Determine the [X, Y] coordinate at the center of the cell enclosing the given text.  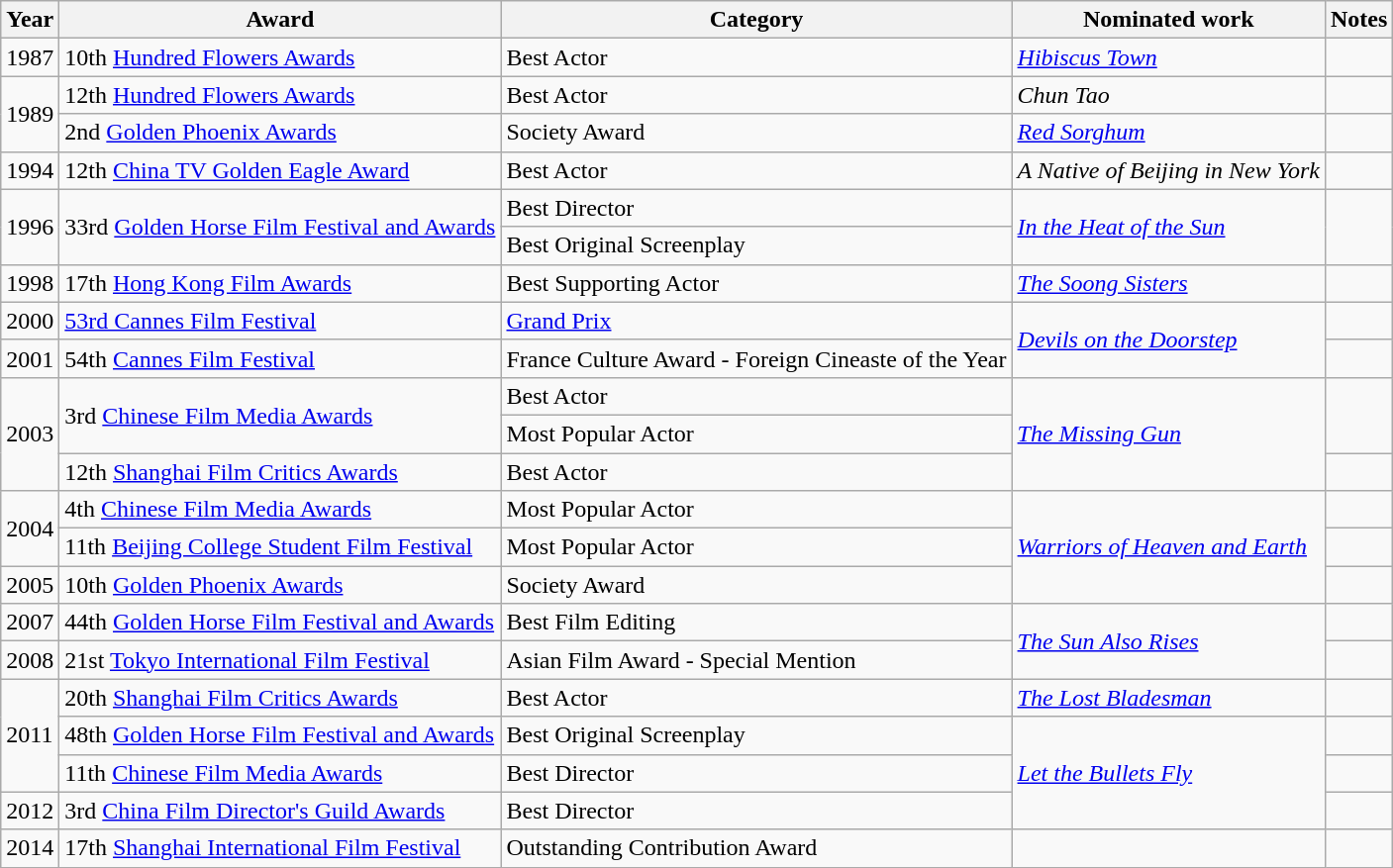
2004 [30, 529]
2nd Golden Phoenix Awards [280, 133]
1987 [30, 57]
10th Hundred Flowers Awards [280, 57]
33rd Golden Horse Film Festival and Awards [280, 227]
53rd Cannes Film Festival [280, 321]
48th Golden Horse Film Festival and Awards [280, 735]
17th Shanghai International Film Festival [280, 848]
12th China TV Golden Eagle Award [280, 170]
21st Tokyo International Film Festival [280, 660]
The Sun Also Rises [1168, 641]
20th Shanghai Film Critics Awards [280, 698]
A Native of Beijing in New York [1168, 170]
17th Hong Kong Film Awards [280, 283]
Best Film Editing [756, 623]
In the Heat of the Sun [1168, 227]
Grand Prix [756, 321]
3rd Chinese Film Media Awards [280, 415]
2001 [30, 358]
4th Chinese Film Media Awards [280, 510]
54th Cannes Film Festival [280, 358]
2000 [30, 321]
Asian Film Award - Special Mention [756, 660]
Chun Tao [1168, 95]
The Lost Bladesman [1168, 698]
11th Chinese Film Media Awards [280, 773]
Category [756, 20]
2008 [30, 660]
Let the Bullets Fly [1168, 773]
2003 [30, 434]
44th Golden Horse Film Festival and Awards [280, 623]
3rd China Film Director's Guild Awards [280, 811]
Warriors of Heaven and Earth [1168, 547]
Notes [1358, 20]
1996 [30, 227]
The Missing Gun [1168, 434]
Nominated work [1168, 20]
France Culture Award - Foreign Cineaste of the Year [756, 358]
12th Hundred Flowers Awards [280, 95]
2011 [30, 735]
2005 [30, 585]
1998 [30, 283]
12th Shanghai Film Critics Awards [280, 472]
2007 [30, 623]
1994 [30, 170]
Devils on the Doorstep [1168, 339]
11th Beijing College Student Film Festival [280, 547]
10th Golden Phoenix Awards [280, 585]
Year [30, 20]
Red Sorghum [1168, 133]
Hibiscus Town [1168, 57]
The Soong Sisters [1168, 283]
Best Supporting Actor [756, 283]
2014 [30, 848]
1989 [30, 114]
Outstanding Contribution Award [756, 848]
2012 [30, 811]
Award [280, 20]
